Output the [x, y] coordinate of the center of the cell containing the given text.  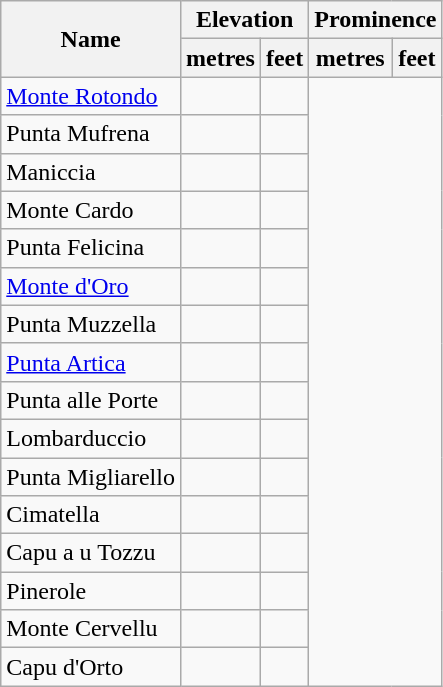
Monte d'Oro [91, 286]
Prominence [376, 20]
Punta Artica [91, 362]
Punta Migliarello [91, 477]
Lombarduccio [91, 438]
Name [91, 39]
Elevation [244, 20]
Cimatella [91, 515]
Monte Cardo [91, 210]
Maniccia [91, 172]
Monte Cervellu [91, 629]
Monte Rotondo [91, 96]
Punta Muzzella [91, 324]
Punta alle Porte [91, 400]
Punta Felicina [91, 248]
Pinerole [91, 591]
Capu d'Orto [91, 667]
Capu a u Tozzu [91, 553]
Punta Mufrena [91, 134]
